Pinpoint the cell where the given text exists, returning its (x, y) midpoint coordinate. 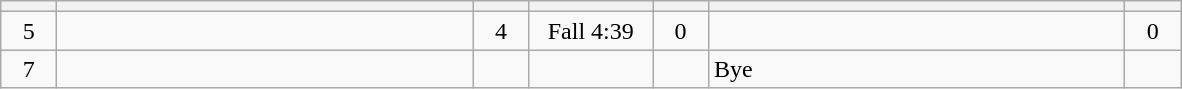
5 (29, 31)
Fall 4:39 (591, 31)
Bye (917, 69)
4 (501, 31)
7 (29, 69)
